From the cell containing the given text, extract its center point as (x, y) coordinate. 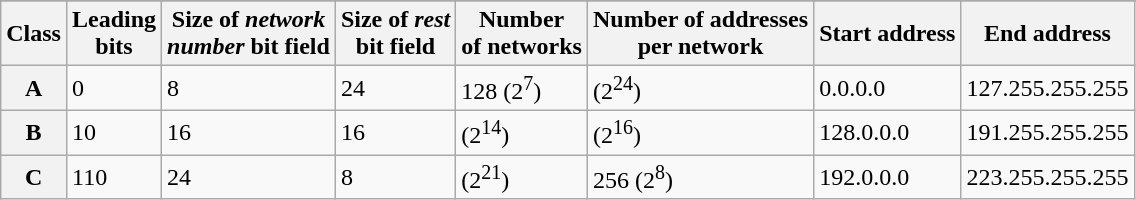
B (34, 132)
10 (114, 132)
110 (114, 178)
(221) (522, 178)
Size of network number bit field (249, 34)
(216) (700, 132)
128 (27) (522, 88)
A (34, 88)
Class (34, 34)
Start address (888, 34)
127.255.255.255 (1048, 88)
Leading bits (114, 34)
0 (114, 88)
(224) (700, 88)
Numberof networks (522, 34)
Size of restbit field (395, 34)
End address (1048, 34)
0.0.0.0 (888, 88)
223.255.255.255 (1048, 178)
(214) (522, 132)
128.0.0.0 (888, 132)
192.0.0.0 (888, 178)
191.255.255.255 (1048, 132)
C (34, 178)
256 (28) (700, 178)
Number of addressesper network (700, 34)
